Return (x, y) of the center of cell containing provided text 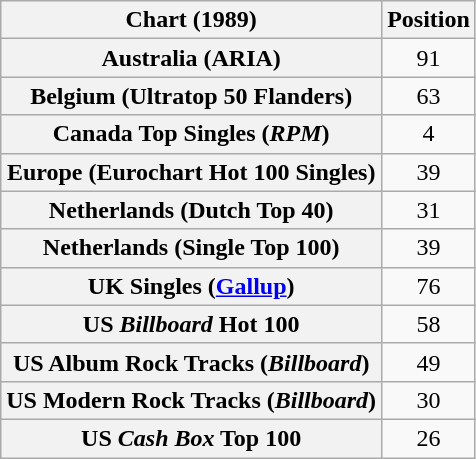
Netherlands (Dutch Top 40) (192, 210)
31 (429, 210)
UK Singles (Gallup) (192, 286)
4 (429, 134)
58 (429, 324)
91 (429, 58)
Belgium (Ultratop 50 Flanders) (192, 96)
Canada Top Singles (RPM) (192, 134)
Chart (1989) (192, 20)
US Modern Rock Tracks (Billboard) (192, 400)
76 (429, 286)
Netherlands (Single Top 100) (192, 248)
Australia (ARIA) (192, 58)
30 (429, 400)
63 (429, 96)
US Billboard Hot 100 (192, 324)
49 (429, 362)
US Cash Box Top 100 (192, 438)
US Album Rock Tracks (Billboard) (192, 362)
Position (429, 20)
Europe (Eurochart Hot 100 Singles) (192, 172)
26 (429, 438)
